Find where the given text appears and provide that cell's center as [X, Y] coordinate. 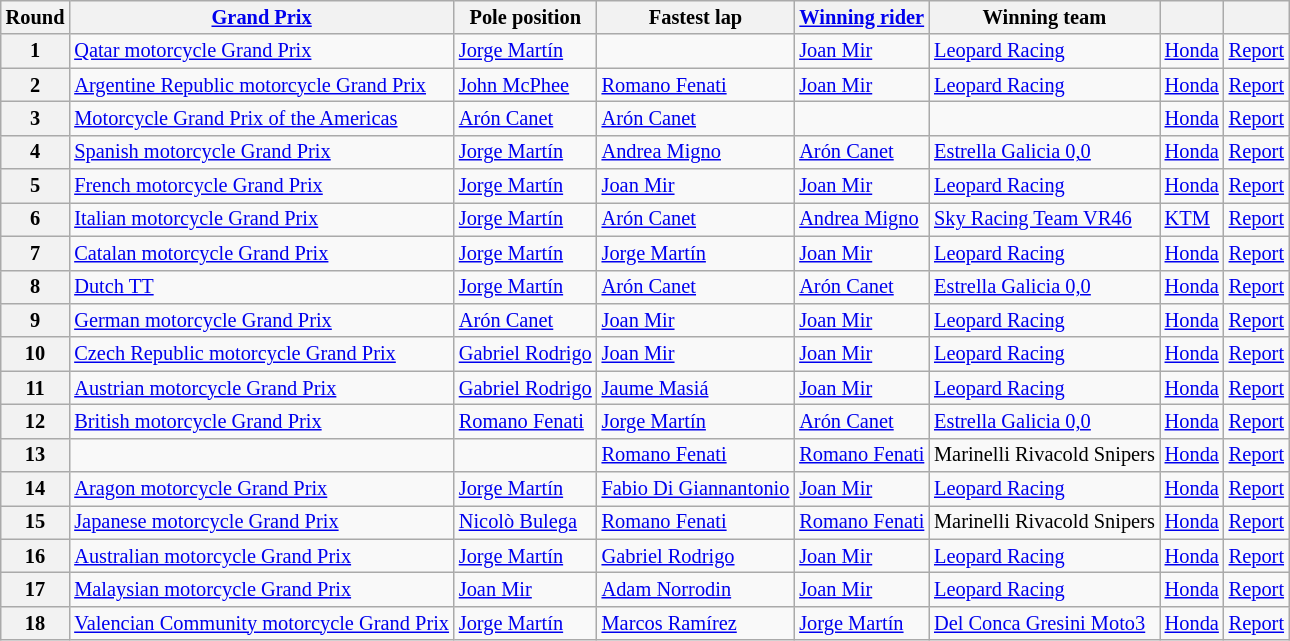
18 [36, 623]
German motorcycle Grand Prix [262, 320]
Czech Republic motorcycle Grand Prix [262, 354]
Sky Racing Team VR46 [1044, 219]
9 [36, 320]
Nicolò Bulega [526, 522]
13 [36, 455]
KTM [1192, 219]
16 [36, 556]
14 [36, 489]
4 [36, 152]
12 [36, 421]
Argentine Republic motorcycle Grand Prix [262, 85]
1 [36, 51]
British motorcycle Grand Prix [262, 421]
Qatar motorcycle Grand Prix [262, 51]
11 [36, 388]
Motorcycle Grand Prix of the Americas [262, 118]
Spanish motorcycle Grand Prix [262, 152]
Dutch TT [262, 287]
Pole position [526, 17]
Italian motorcycle Grand Prix [262, 219]
6 [36, 219]
Del Conca Gresini Moto3 [1044, 623]
2 [36, 85]
Jaume Masiá [696, 388]
Winning rider [862, 17]
Fabio Di Giannantonio [696, 489]
3 [36, 118]
8 [36, 287]
Aragon motorcycle Grand Prix [262, 489]
Fastest lap [696, 17]
Grand Prix [262, 17]
Winning team [1044, 17]
Japanese motorcycle Grand Prix [262, 522]
Catalan motorcycle Grand Prix [262, 253]
John McPhee [526, 85]
17 [36, 589]
Malaysian motorcycle Grand Prix [262, 589]
5 [36, 186]
Austrian motorcycle Grand Prix [262, 388]
French motorcycle Grand Prix [262, 186]
7 [36, 253]
Adam Norrodin [696, 589]
Valencian Community motorcycle Grand Prix [262, 623]
Australian motorcycle Grand Prix [262, 556]
Round [36, 17]
15 [36, 522]
10 [36, 354]
Marcos Ramírez [696, 623]
